Capture the cell that displays the provided text and extract its [x, y] central coordinate. 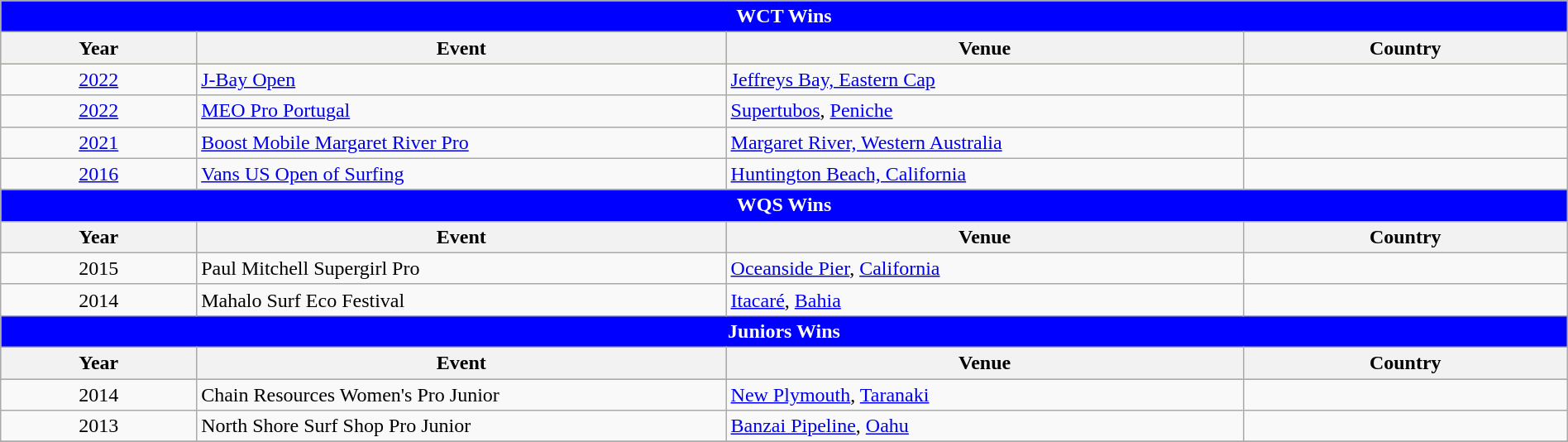
Itacaré, Bahia [984, 300]
Paul Mitchell Supergirl Pro [461, 268]
2013 [99, 426]
Boost Mobile Margaret River Pro [461, 142]
Jeffreys Bay, Eastern Cap [984, 79]
2015 [99, 268]
North Shore Surf Shop Pro Junior [461, 426]
Vans US Open of Surfing [461, 174]
New Plymouth, Taranaki [984, 395]
2021 [99, 142]
Margaret River, Western Australia [984, 142]
Mahalo Surf Eco Festival [461, 300]
WCT Wins [784, 17]
Juniors Wins [784, 331]
Supertubos, Peniche [984, 111]
Huntington Beach, California [984, 174]
MEO Pro Portugal [461, 111]
Banzai Pipeline, Oahu [984, 426]
WQS Wins [784, 205]
2016 [99, 174]
J-Bay Open [461, 79]
Oceanside Pier, California [984, 268]
Chain Resources Women's Pro Junior [461, 395]
